For the text-containing cell, return its midpoint in (X, Y) coordinate format. 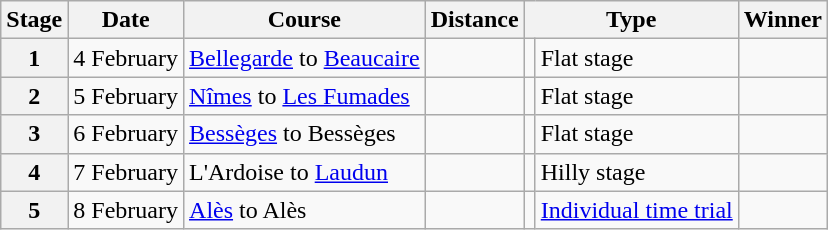
Bessèges to Bessèges (305, 134)
1 (34, 58)
4 February (126, 58)
Course (305, 20)
6 February (126, 134)
Stage (34, 20)
7 February (126, 172)
Individual time trial (636, 210)
Alès to Alès (305, 210)
Type (631, 20)
Date (126, 20)
Bellegarde to Beaucaire (305, 58)
5 (34, 210)
L'Ardoise to Laudun (305, 172)
2 (34, 96)
Winner (782, 20)
Nîmes to Les Fumades (305, 96)
Hilly stage (636, 172)
5 February (126, 96)
3 (34, 134)
4 (34, 172)
8 February (126, 210)
Distance (474, 20)
